Provide the [X, Y] coordinate of the cell's center where the given text is located.  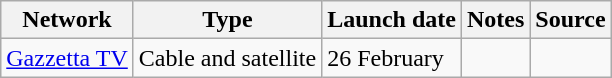
Gazzetta TV [68, 58]
Cable and satellite [227, 58]
Launch date [392, 20]
Notes [495, 20]
Type [227, 20]
26 February [392, 58]
Network [68, 20]
Source [570, 20]
